Capture the cell that displays the provided text and extract its [X, Y] central coordinate. 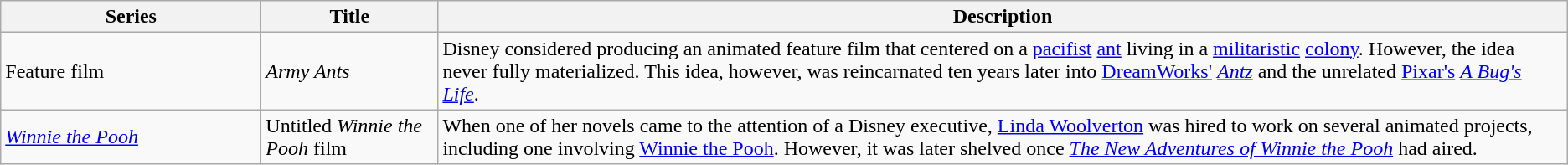
Army Ants [350, 71]
Untitled Winnie the Pooh film [350, 137]
Feature film [131, 71]
Series [131, 17]
Description [1003, 17]
Title [350, 17]
Winnie the Pooh [131, 137]
